From the cell containing the given text, extract its center point as [X, Y] coordinate. 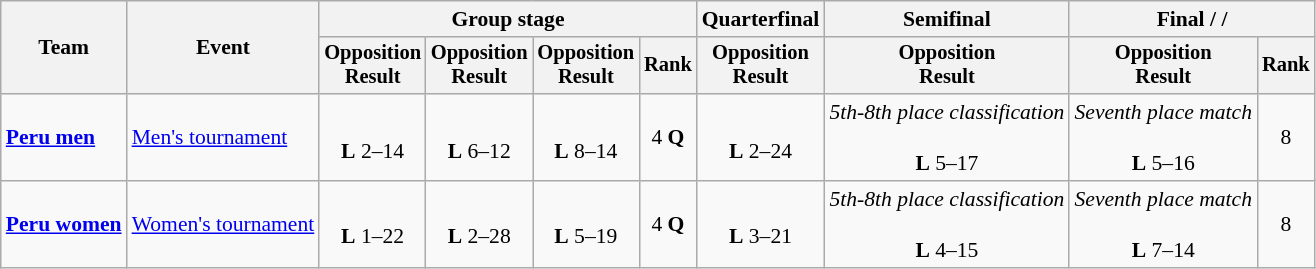
L 5–19 [586, 224]
Team [64, 48]
L 1–22 [372, 224]
L 6–12 [480, 138]
Quarterfinal [761, 19]
L 2–28 [480, 224]
Event [224, 48]
5th-8th place classificationL 4–15 [946, 224]
5th-8th place classificationL 5–17 [946, 138]
Peru men [64, 138]
L 8–14 [586, 138]
Men's tournament [224, 138]
L 3–21 [761, 224]
L 2–24 [761, 138]
Semifinal [946, 19]
Peru women [64, 224]
Final / / [1192, 19]
Seventh place matchL 5–16 [1163, 138]
Seventh place matchL 7–14 [1163, 224]
L 2–14 [372, 138]
Women's tournament [224, 224]
Group stage [508, 19]
